Search for the cell housing the specified text and yield its (X, Y) center coordinate. 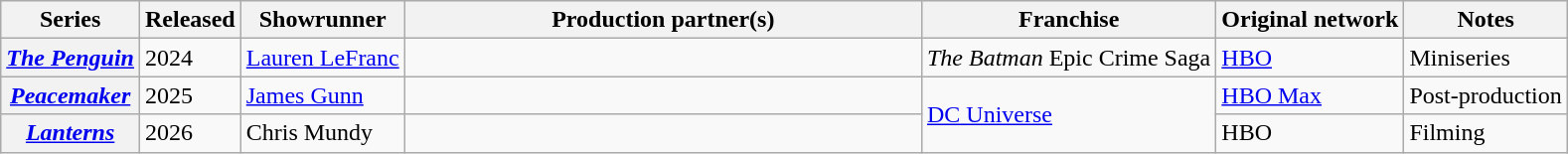
Miniseries (1486, 58)
Franchise (1068, 20)
The Batman Epic Crime Saga (1068, 58)
Notes (1486, 20)
Post-production (1486, 95)
Released (191, 20)
Chris Mundy (322, 133)
2025 (191, 95)
Original network (1310, 20)
The Penguin (71, 58)
Showrunner (322, 20)
DC Universe (1068, 114)
2026 (191, 133)
Peacemaker (71, 95)
Lauren LeFranc (322, 58)
Filming (1486, 133)
Production partner(s) (663, 20)
James Gunn (322, 95)
Lanterns (71, 133)
HBO Max (1310, 95)
2024 (191, 58)
Series (71, 20)
